Locate the cell with the specified text and output its (X, Y) center coordinate. 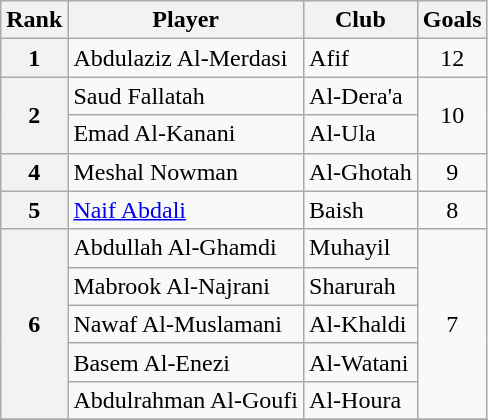
Abdulrahman Al-Goufi (186, 400)
Al-Khaldi (361, 324)
6 (34, 324)
Al-Houra (361, 400)
Al-Dera'a (361, 96)
Baish (361, 210)
Rank (34, 20)
Al-Ula (361, 134)
Afif (361, 58)
2 (34, 115)
8 (452, 210)
Al-Watani (361, 362)
Saud Fallatah (186, 96)
Meshal Nowman (186, 172)
Abdulaziz Al-Merdasi (186, 58)
Sharurah (361, 286)
Basem Al-Enezi (186, 362)
Player (186, 20)
5 (34, 210)
Al-Ghotah (361, 172)
Emad Al-Kanani (186, 134)
Nawaf Al-Muslamani (186, 324)
Mabrook Al-Najrani (186, 286)
12 (452, 58)
Club (361, 20)
9 (452, 172)
Muhayil (361, 248)
10 (452, 115)
Abdullah Al-Ghamdi (186, 248)
4 (34, 172)
Naif Abdali (186, 210)
1 (34, 58)
7 (452, 324)
Goals (452, 20)
